Scan for the cell matching the given text and deliver its [x, y] coordinate at center. 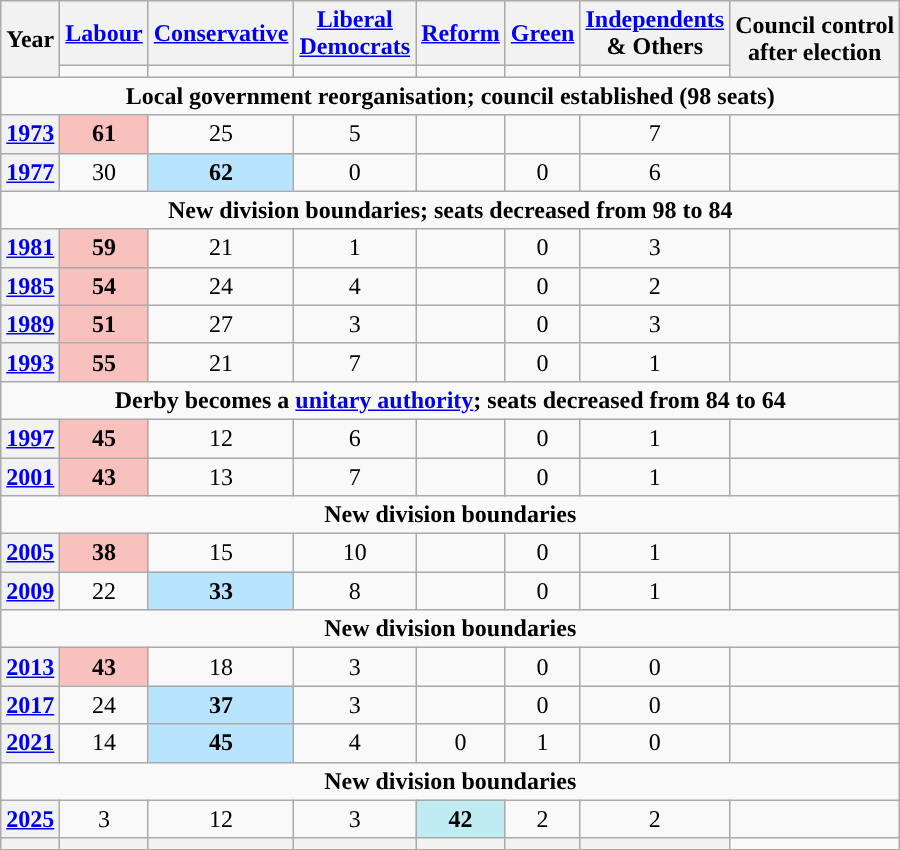
Conservative [221, 34]
25 [221, 134]
59 [104, 248]
51 [104, 324]
27 [221, 324]
8 [355, 591]
61 [104, 134]
2005 [30, 553]
13 [221, 477]
30 [104, 172]
1973 [30, 134]
1985 [30, 286]
54 [104, 286]
Local government reorganisation; council established (98 seats) [450, 96]
2025 [30, 819]
Reform [461, 34]
18 [221, 667]
14 [104, 743]
Labour [104, 34]
2001 [30, 477]
New division boundaries; seats decreased from 98 to 84 [450, 210]
37 [221, 705]
2013 [30, 667]
62 [221, 172]
55 [104, 362]
Year [30, 39]
Green [542, 34]
2017 [30, 705]
5 [355, 134]
22 [104, 591]
Liberal Democrats [355, 34]
1977 [30, 172]
Derby becomes a unitary authority; seats decreased from 84 to 64 [450, 400]
1993 [30, 362]
2009 [30, 591]
33 [221, 591]
15 [221, 553]
1997 [30, 438]
Council controlafter election [815, 39]
1981 [30, 248]
2021 [30, 743]
1989 [30, 324]
42 [461, 819]
Independents& Others [655, 34]
38 [104, 553]
10 [355, 553]
